Determine the (X, Y) coordinate at the center of the cell enclosing the given text.  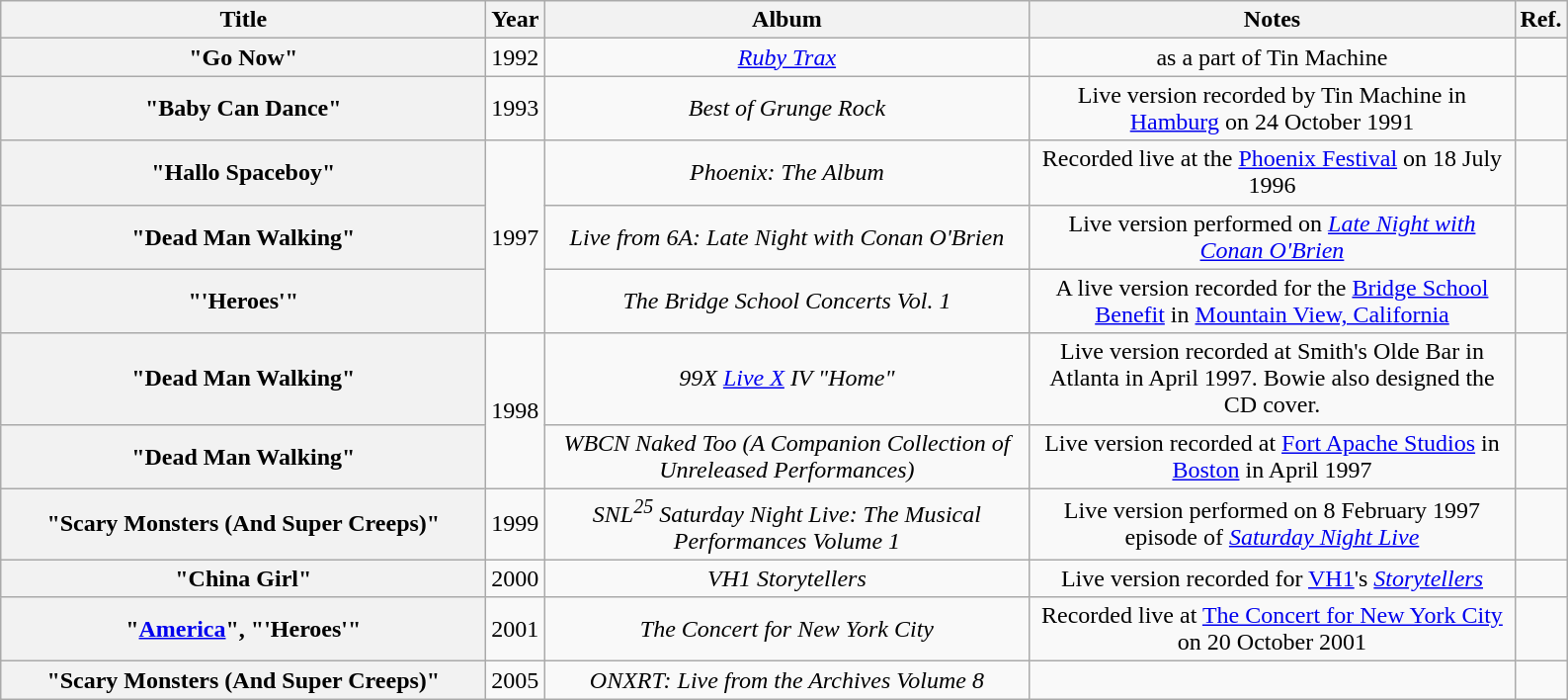
SNL25 Saturday Night Live: The Musical Performances Volume 1 (786, 524)
"Hallo Spaceboy" (243, 172)
"China Girl" (243, 578)
Phoenix: The Album (786, 172)
1999 (516, 524)
Ref. (1541, 20)
Title (243, 20)
1997 (516, 237)
2001 (516, 629)
Live version recorded at Fort Apache Studios in Boston in April 1997 (1273, 457)
2000 (516, 578)
Live version performed on Late Night with Conan O'Brien (1273, 237)
1993 (516, 109)
"America", "'Heroes'" (243, 629)
Live version recorded by Tin Machine in Hamburg on 24 October 1991 (1273, 109)
The Concert for New York City (786, 629)
1992 (516, 57)
as a part of Tin Machine (1273, 57)
"Go Now" (243, 57)
Live version performed on 8 February 1997 episode of Saturday Night Live (1273, 524)
WBCN Naked Too (A Companion Collection of Unreleased Performances) (786, 457)
2005 (516, 680)
ONXRT: Live from the Archives Volume 8 (786, 680)
Live version recorded for VH1's Storytellers (1273, 578)
Notes (1273, 20)
Live from 6A: Late Night with Conan O'Brien (786, 237)
Recorded live at The Concert for New York City on 20 October 2001 (1273, 629)
99X Live X IV "Home" (786, 379)
Year (516, 20)
"'Heroes'" (243, 301)
Best of Grunge Rock (786, 109)
Live version recorded at Smith's Olde Bar in Atlanta in April 1997. Bowie also designed the CD cover. (1273, 379)
VH1 Storytellers (786, 578)
A live version recorded for the Bridge School Benefit in Mountain View, California (1273, 301)
"Baby Can Dance" (243, 109)
The Bridge School Concerts Vol. 1 (786, 301)
Album (786, 20)
Recorded live at the Phoenix Festival on 18 July 1996 (1273, 172)
Ruby Trax (786, 57)
1998 (516, 411)
